From the cell containing the given text, extract its center point as [X, Y] coordinate. 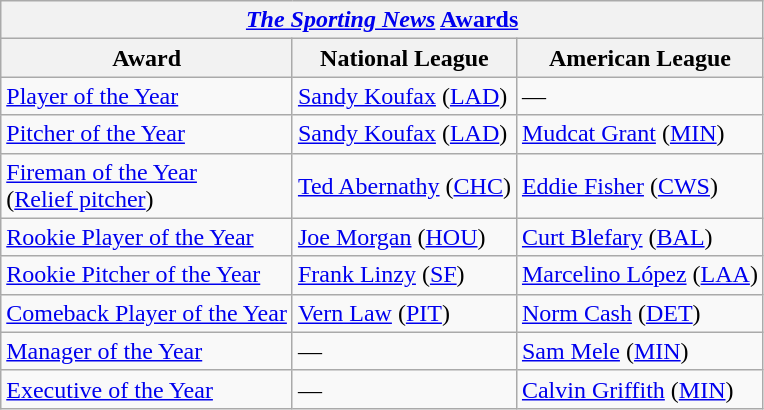
Vern Law (PIT) [404, 313]
Mudcat Grant (MIN) [640, 134]
Executive of the Year [147, 389]
Joe Morgan (HOU) [404, 237]
Rookie Pitcher of the Year [147, 275]
Eddie Fisher (CWS) [640, 186]
Frank Linzy (SF) [404, 275]
American League [640, 58]
Marcelino López (LAA) [640, 275]
Ted Abernathy (CHC) [404, 186]
Norm Cash (DET) [640, 313]
The Sporting News Awards [382, 20]
Fireman of the Year(Relief pitcher) [147, 186]
Calvin Griffith (MIN) [640, 389]
Player of the Year [147, 96]
Manager of the Year [147, 351]
Rookie Player of the Year [147, 237]
Sam Mele (MIN) [640, 351]
Pitcher of the Year [147, 134]
Award [147, 58]
Curt Blefary (BAL) [640, 237]
National League [404, 58]
Comeback Player of the Year [147, 313]
